Determine the (x, y) coordinate at the center of the cell enclosing the given text.  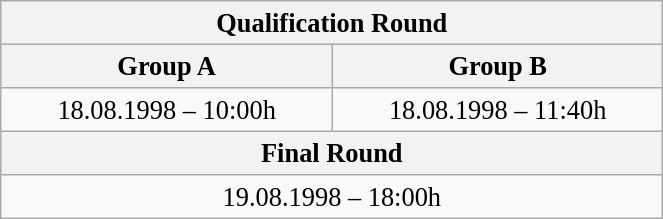
Qualification Round (332, 22)
Group B (497, 66)
Group A (167, 66)
18.08.1998 – 10:00h (167, 109)
19.08.1998 – 18:00h (332, 197)
18.08.1998 – 11:40h (497, 109)
Final Round (332, 153)
